Locate the cell with the specified text and output its (x, y) center coordinate. 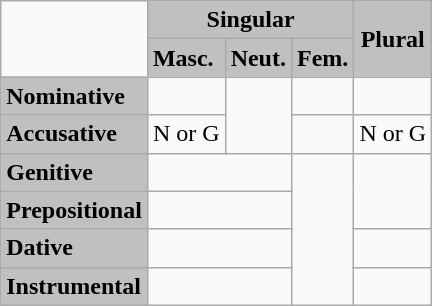
Prepositional (74, 210)
Nominative (74, 96)
Accusative (74, 134)
Instrumental (74, 286)
Masc. (186, 58)
Neut. (258, 58)
Singular (250, 20)
Genitive (74, 172)
Fem. (322, 58)
Plural (393, 39)
Dative (74, 248)
